Locate the cell with the specified text and output its [x, y] center coordinate. 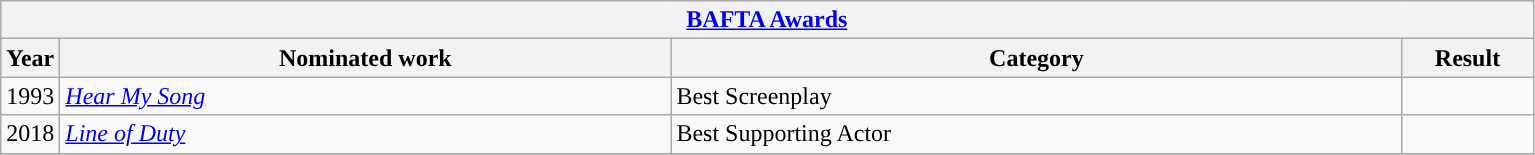
Line of Duty [366, 134]
Category [1036, 58]
BAFTA Awards [767, 20]
Year [30, 58]
Best Supporting Actor [1036, 134]
Nominated work [366, 58]
Best Screenplay [1036, 96]
1993 [30, 96]
Result [1468, 58]
2018 [30, 134]
Hear My Song [366, 96]
